Return (X, Y) of the center of cell containing provided text 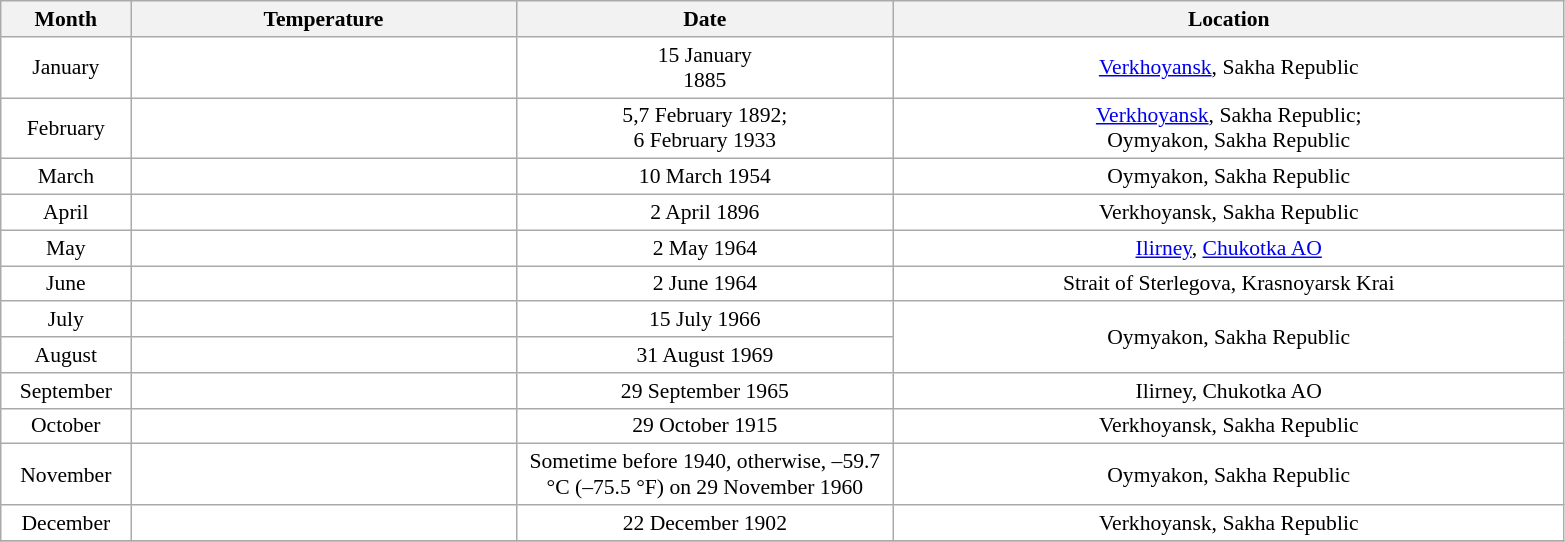
September (66, 391)
Month (66, 19)
April (66, 213)
31 August 1969 (705, 355)
Strait of Sterlegova, Krasnoyarsk Krai (1229, 284)
Verkhoyansk, Sakha Republic;Oymyakon, Sakha Republic (1229, 128)
29 October 1915 (705, 426)
Date (705, 19)
Sometime before 1940, otherwise, –59.7 °C (–75.5 °F) on 29 November 1960 (705, 474)
January (66, 68)
June (66, 284)
5,7 February 1892; 6 February 1933 (705, 128)
10 March 1954 (705, 177)
July (66, 320)
February (66, 128)
October (66, 426)
22 December 1902 (705, 523)
Temperature (324, 19)
August (66, 355)
29 September 1965 (705, 391)
2 May 1964 (705, 248)
March (66, 177)
15 January1885 (705, 68)
May (66, 248)
2 April 1896 (705, 213)
Location (1229, 19)
December (66, 523)
2 June 1964 (705, 284)
15 July 1966 (705, 320)
November (66, 474)
